Return (X, Y) of the center of cell containing provided text 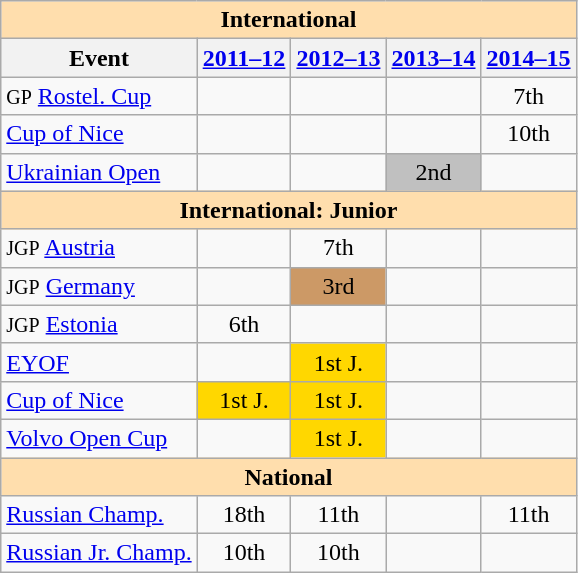
6th (244, 324)
EYOF (99, 362)
International: Junior (288, 210)
JGP Germany (99, 286)
Ukrainian Open (99, 172)
2nd (434, 172)
18th (244, 515)
Russian Jr. Champ. (99, 553)
International (288, 20)
3rd (338, 286)
2014–15 (528, 58)
National (288, 477)
JGP Austria (99, 248)
Volvo Open Cup (99, 438)
Russian Champ. (99, 515)
GP Rostel. Cup (99, 96)
Event (99, 58)
2012–13 (338, 58)
2013–14 (434, 58)
JGP Estonia (99, 324)
2011–12 (244, 58)
